Search for the cell housing the specified text and yield its [x, y] center coordinate. 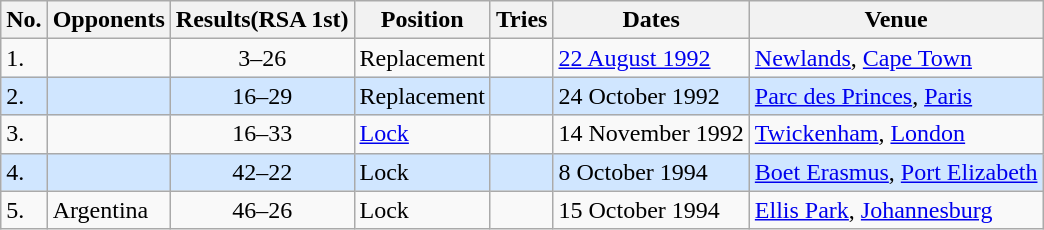
2. [24, 96]
16–29 [262, 96]
16–33 [262, 134]
Newlands, Cape Town [896, 58]
1. [24, 58]
24 October 1992 [651, 96]
Argentina [108, 210]
3. [24, 134]
Position [422, 20]
42–22 [262, 172]
Opponents [108, 20]
5. [24, 210]
Boet Erasmus, Port Elizabeth [896, 172]
4. [24, 172]
No. [24, 20]
46–26 [262, 210]
Parc des Princes, Paris [896, 96]
Tries [522, 20]
Twickenham, London [896, 134]
8 October 1994 [651, 172]
Venue [896, 20]
15 October 1994 [651, 210]
Ellis Park, Johannesburg [896, 210]
22 August 1992 [651, 58]
Results(RSA 1st) [262, 20]
Dates [651, 20]
14 November 1992 [651, 134]
3–26 [262, 58]
